Scan for the cell matching the given text and deliver its [X, Y] coordinate at center. 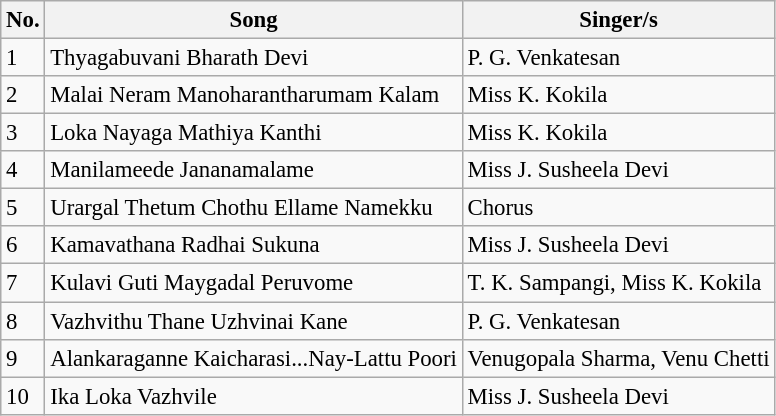
10 [23, 396]
9 [23, 358]
Urargal Thetum Chothu Ellame Namekku [254, 208]
Chorus [618, 208]
7 [23, 283]
Thyagabuvani Bharath Devi [254, 58]
1 [23, 58]
Song [254, 20]
3 [23, 133]
Alankaraganne Kaicharasi...Nay-Lattu Poori [254, 358]
Ika Loka Vazhvile [254, 396]
4 [23, 170]
Venugopala Sharma, Venu Chetti [618, 358]
Loka Nayaga Mathiya Kanthi [254, 133]
Vazhvithu Thane Uzhvinai Kane [254, 321]
2 [23, 95]
Singer/s [618, 20]
Manilameede Jananamalame [254, 170]
T. K. Sampangi, Miss K. Kokila [618, 283]
No. [23, 20]
6 [23, 245]
Kulavi Guti Maygadal Peruvome [254, 283]
5 [23, 208]
Malai Neram Manoharantharumam Kalam [254, 95]
Kamavathana Radhai Sukuna [254, 245]
8 [23, 321]
